Return [x, y] of the center of cell containing provided text 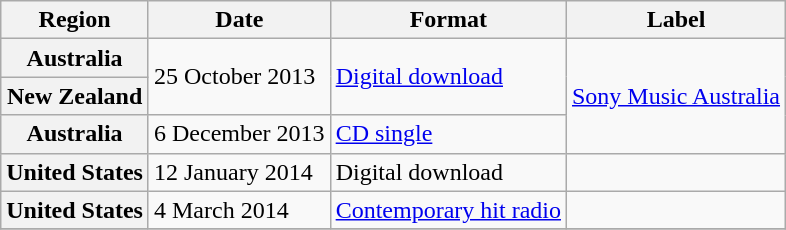
CD single [448, 134]
Contemporary hit radio [448, 210]
Sony Music Australia [676, 96]
25 October 2013 [239, 77]
Region [75, 20]
Format [448, 20]
Label [676, 20]
New Zealand [75, 96]
6 December 2013 [239, 134]
Date [239, 20]
4 March 2014 [239, 210]
12 January 2014 [239, 172]
